Detect which cell encompasses the target text, then output its [X, Y] center coordinate. 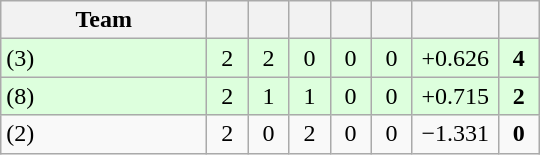
4 [518, 58]
Team [104, 20]
(3) [104, 58]
(8) [104, 96]
+0.626 [455, 58]
−1.331 [455, 134]
(2) [104, 134]
+0.715 [455, 96]
